From the cell containing the given text, extract its center point as [X, Y] coordinate. 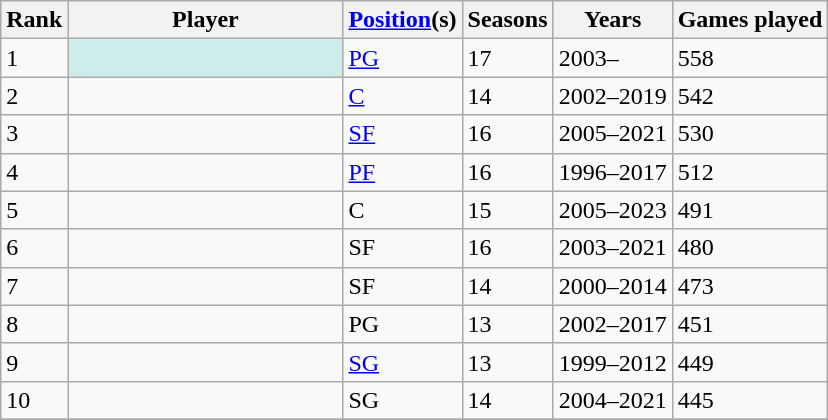
2 [34, 96]
10 [34, 400]
Rank [34, 20]
2004–2021 [612, 400]
17 [508, 58]
5 [34, 210]
3 [34, 134]
Seasons [508, 20]
449 [750, 362]
2002–2017 [612, 324]
1996–2017 [612, 172]
8 [34, 324]
491 [750, 210]
15 [508, 210]
2005–2021 [612, 134]
2003–2021 [612, 248]
Player [206, 20]
2000–2014 [612, 286]
451 [750, 324]
Games played [750, 20]
1999–2012 [612, 362]
2002–2019 [612, 96]
Position(s) [402, 20]
558 [750, 58]
512 [750, 172]
1 [34, 58]
7 [34, 286]
2005–2023 [612, 210]
9 [34, 362]
PF [402, 172]
473 [750, 286]
6 [34, 248]
2003– [612, 58]
480 [750, 248]
Years [612, 20]
542 [750, 96]
4 [34, 172]
530 [750, 134]
445 [750, 400]
